Provide the (X, Y) coordinate of the cell's center where the given text is located.  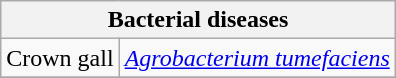
Bacterial diseases (198, 20)
Agrobacterium tumefaciens (257, 58)
Crown gall (60, 58)
